Extract the [X, Y] coordinate from the center of the cell holding the provided text.  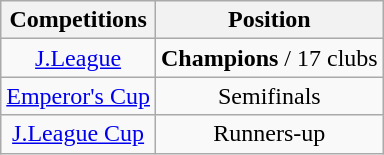
Competitions [78, 20]
J.League Cup [78, 134]
Champions / 17 clubs [269, 58]
Runners-up [269, 134]
J.League [78, 58]
Emperor's Cup [78, 96]
Semifinals [269, 96]
Position [269, 20]
